Provide the [X, Y] coordinate of the cell's center where the given text is located.  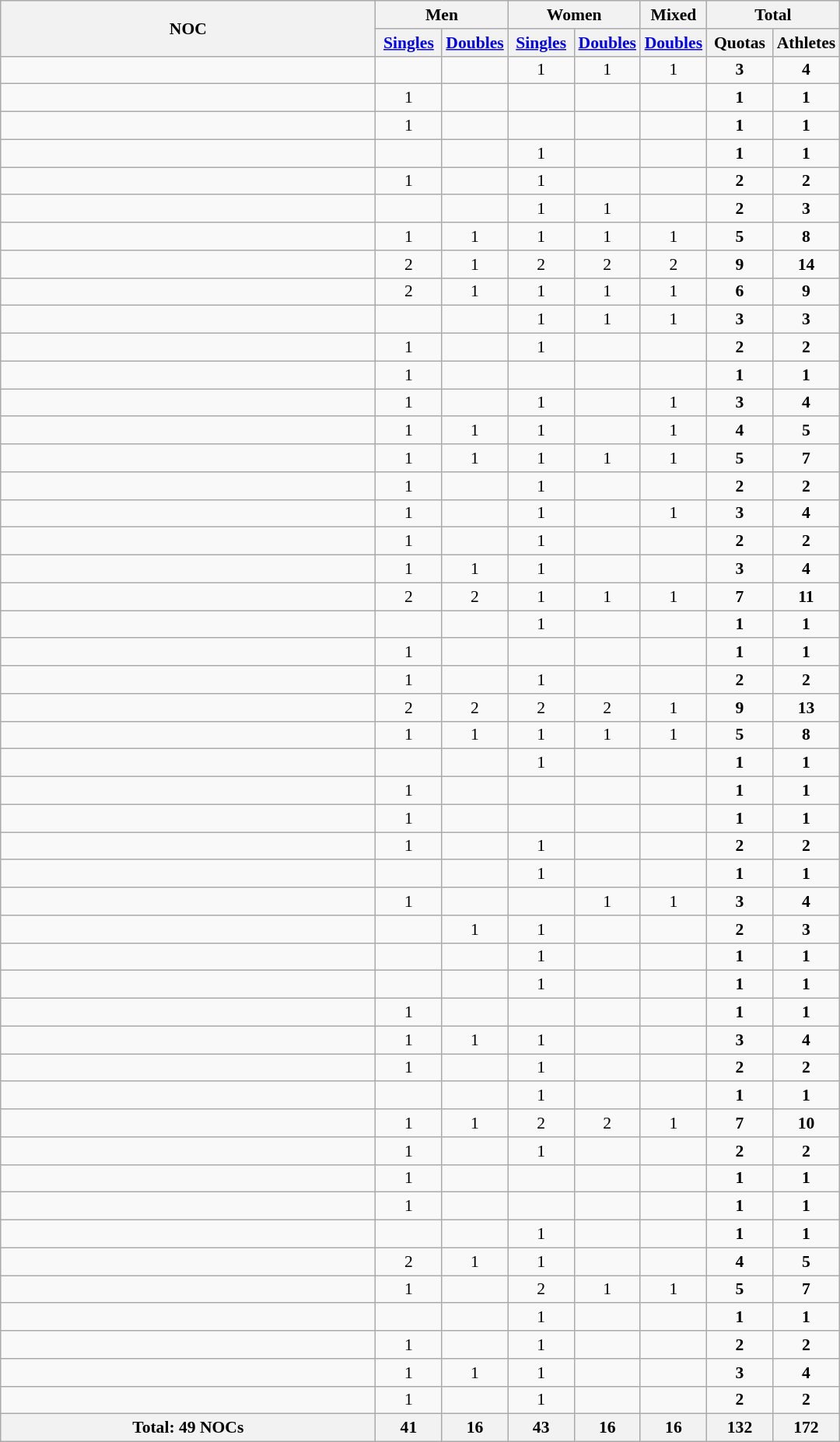
10 [807, 1123]
Total [773, 15]
41 [409, 1428]
Women [574, 15]
Total: 49 NOCs [188, 1428]
11 [807, 597]
172 [807, 1428]
Athletes [807, 43]
Men [442, 15]
6 [739, 292]
14 [807, 264]
Quotas [739, 43]
43 [541, 1428]
132 [739, 1428]
NOC [188, 28]
Mixed [674, 15]
13 [807, 708]
